Scan for the cell matching the given text and deliver its [X, Y] coordinate at center. 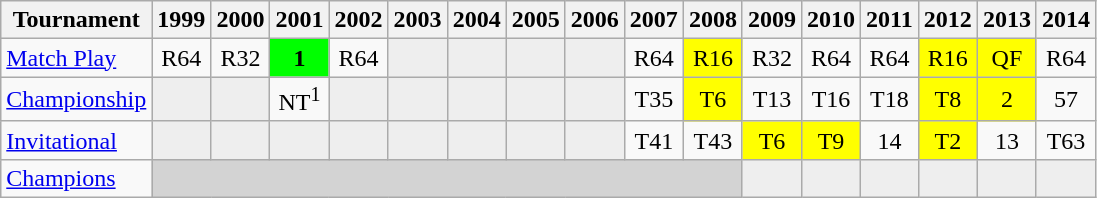
2003 [418, 20]
2001 [300, 20]
Match Play [76, 58]
T2 [948, 140]
2004 [476, 20]
Invitational [76, 140]
T16 [832, 100]
2009 [772, 20]
T43 [712, 140]
T35 [654, 100]
2013 [1006, 20]
2 [1006, 100]
NT1 [300, 100]
2010 [832, 20]
Tournament [76, 20]
Championship [76, 100]
2014 [1066, 20]
14 [890, 140]
QF [1006, 58]
1 [300, 58]
2011 [890, 20]
Champions [76, 178]
13 [1006, 140]
T63 [1066, 140]
T8 [948, 100]
1999 [182, 20]
2002 [358, 20]
T41 [654, 140]
T18 [890, 100]
T13 [772, 100]
2005 [536, 20]
57 [1066, 100]
2007 [654, 20]
2008 [712, 20]
2000 [240, 20]
2006 [594, 20]
T9 [832, 140]
2012 [948, 20]
